Return the [x, y] coordinate for the center point of the cell that contains the specified text.  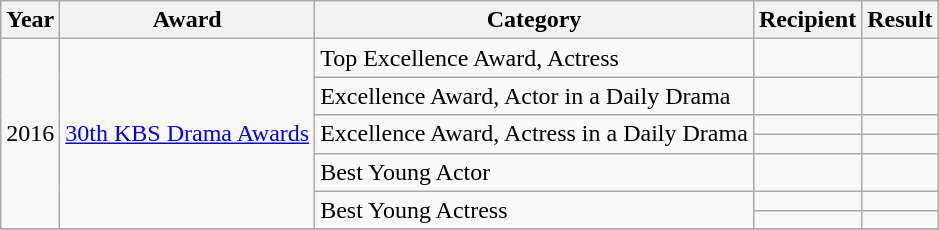
Excellence Award, Actress in a Daily Drama [534, 134]
Result [900, 20]
2016 [30, 134]
Best Young Actress [534, 210]
Excellence Award, Actor in a Daily Drama [534, 96]
Best Young Actor [534, 172]
Recipient [807, 20]
30th KBS Drama Awards [188, 134]
Year [30, 20]
Award [188, 20]
Category [534, 20]
Top Excellence Award, Actress [534, 58]
